Capture the cell that displays the provided text and extract its (X, Y) central coordinate. 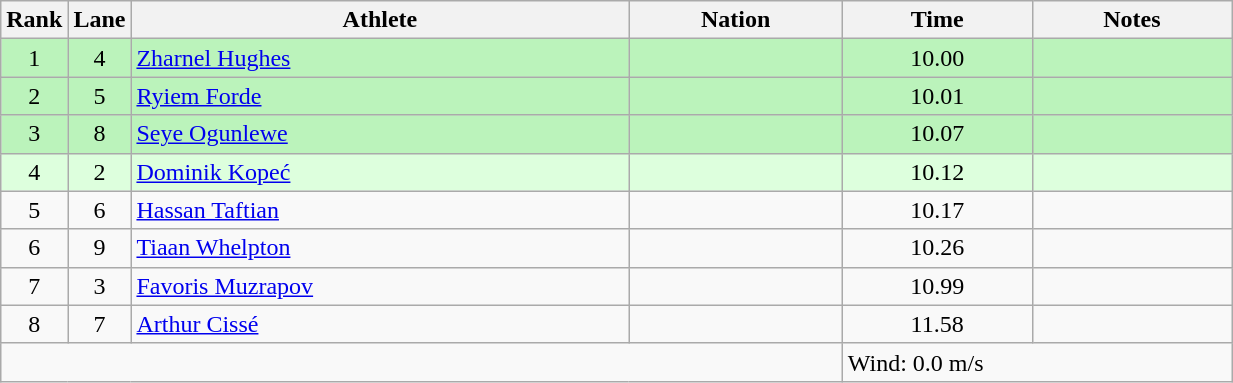
10.07 (937, 134)
Notes (1132, 20)
Lane (100, 20)
Time (937, 20)
1 (34, 58)
Dominik Kopeć (380, 172)
Hassan Taftian (380, 210)
Zharnel Hughes (380, 58)
Ryiem Forde (380, 96)
Seye Ogunlewe (380, 134)
Athlete (380, 20)
10.17 (937, 210)
10.00 (937, 58)
9 (100, 248)
11.58 (937, 324)
Wind: 0.0 m/s (1036, 362)
Nation (736, 20)
10.12 (937, 172)
Tiaan Whelpton (380, 248)
10.01 (937, 96)
Arthur Cissé (380, 324)
Rank (34, 20)
10.99 (937, 286)
Favoris Muzrapov (380, 286)
10.26 (937, 248)
